Identify which cell holds the provided text, then report its [x, y] central coordinate. 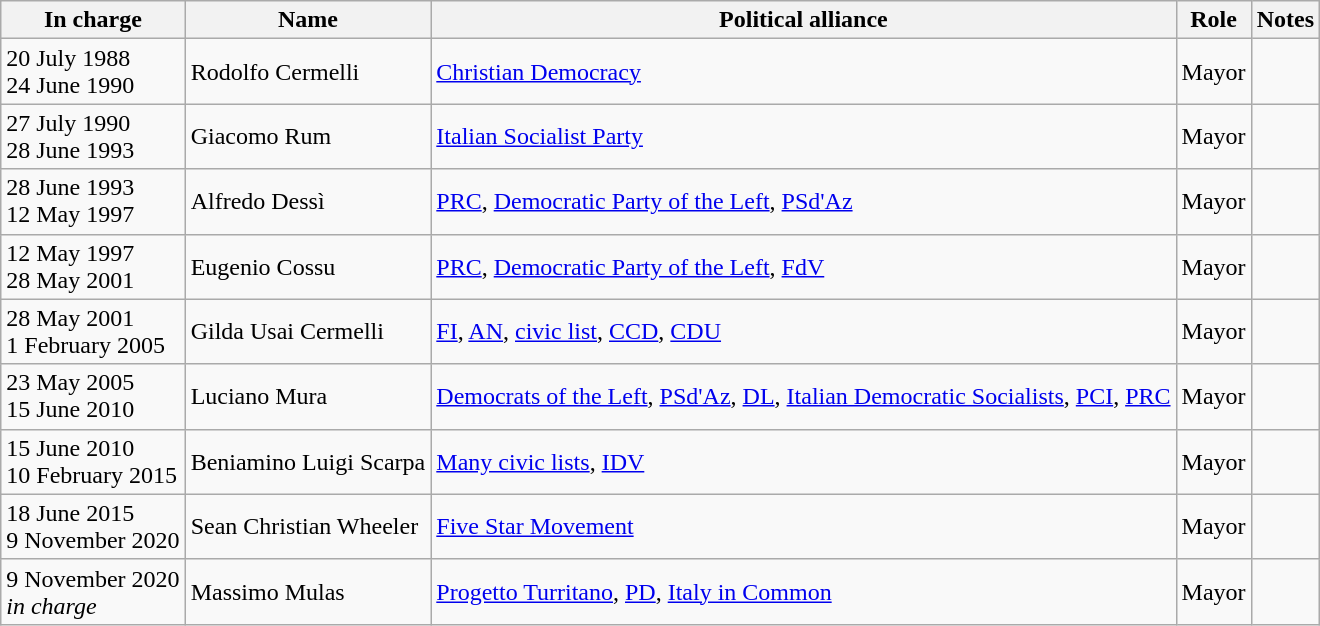
Beniamino Luigi Scarpa [308, 462]
In charge [93, 20]
FI, AN, civic list, CCD, CDU [804, 332]
Eugenio Cossu [308, 266]
28 May 20011 February 2005 [93, 332]
Italian Socialist Party [804, 136]
20 July 198824 June 1990 [93, 72]
Five Star Movement [804, 526]
12 May 199728 May 2001 [93, 266]
Luciano Mura [308, 396]
Political alliance [804, 20]
Giacomo Rum [308, 136]
Name [308, 20]
27 July 199028 June 1993 [93, 136]
Massimo Mulas [308, 592]
Many civic lists, IDV [804, 462]
15 June 201010 February 2015 [93, 462]
Sean Christian Wheeler [308, 526]
Notes [1285, 20]
Alfredo Dessì [308, 202]
Christian Democracy [804, 72]
PRC, Democratic Party of the Left, PSd'Az [804, 202]
23 May 200515 June 2010 [93, 396]
Gilda Usai Cermelli [308, 332]
PRC, Democratic Party of the Left, FdV [804, 266]
Democrats of the Left, PSd'Az, DL, Italian Democratic Socialists, PCI, PRC [804, 396]
9 November 2020in charge [93, 592]
Rodolfo Cermelli [308, 72]
Progetto Turritano, PD, Italy in Common [804, 592]
18 June 20159 November 2020 [93, 526]
Role [1214, 20]
28 June 199312 May 1997 [93, 202]
